Find where the given text appears and provide that cell's center as (x, y) coordinate. 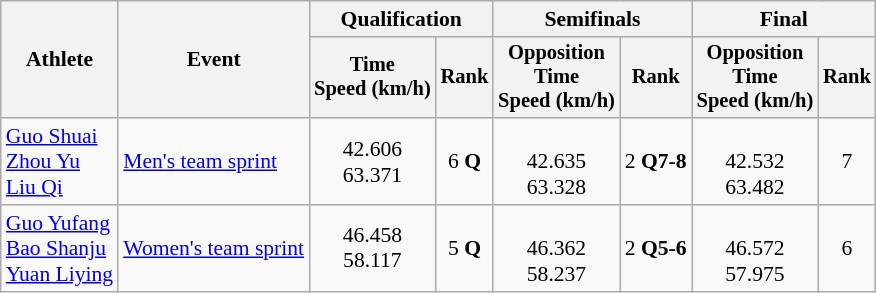
Men's team sprint (214, 162)
Guo ShuaiZhou YuLiu Qi (60, 162)
46.57257.975 (756, 248)
42.63563.328 (556, 162)
Athlete (60, 60)
7 (847, 162)
46.45858.117 (372, 248)
6 (847, 248)
Guo YufangBao ShanjuYuan Liying (60, 248)
TimeSpeed (km/h) (372, 78)
Semifinals (592, 19)
42.60663.371 (372, 162)
Final (784, 19)
42.53263.482 (756, 162)
5 Q (465, 248)
6 Q (465, 162)
Women's team sprint (214, 248)
46.36258.237 (556, 248)
2 Q7-8 (656, 162)
Event (214, 60)
Qualification (401, 19)
2 Q5-6 (656, 248)
